Return the (x, y) coordinate for the center point of the cell that contains the specified text.  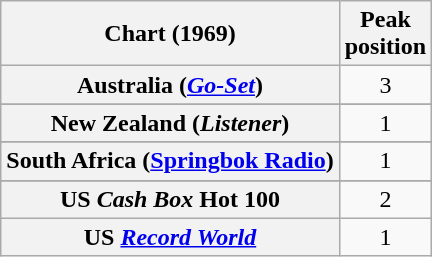
New Zealand (Listener) (170, 123)
South Africa (Springbok Radio) (170, 161)
Australia (Go-Set) (170, 85)
Peakposition (385, 34)
US Record World (170, 237)
3 (385, 85)
2 (385, 199)
Chart (1969) (170, 34)
US Cash Box Hot 100 (170, 199)
